Search for the cell housing the specified text and yield its [X, Y] center coordinate. 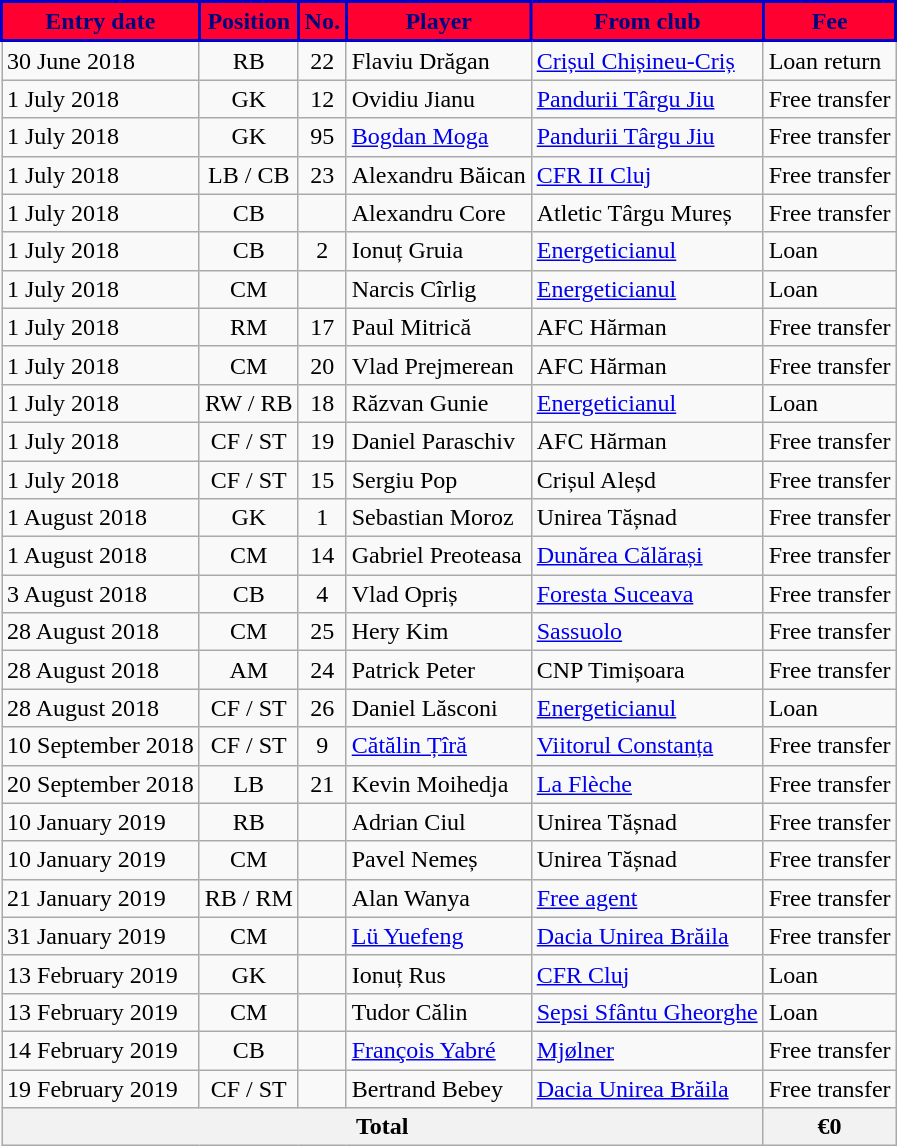
François Yabré [438, 1050]
20 September 2018 [101, 784]
31 January 2019 [101, 936]
Pavel Nemeș [438, 860]
2 [322, 251]
Sebastian Moroz [438, 518]
RM [248, 327]
Crișul Aleșd [647, 479]
RB / RM [248, 898]
Ionuț Rus [438, 974]
Position [248, 22]
Paul Mitrică [438, 327]
4 [322, 594]
Loan return [830, 60]
Daniel Lăsconi [438, 708]
Fee [830, 22]
Răzvan Gunie [438, 403]
21 [322, 784]
Foresta Suceava [647, 594]
9 [322, 746]
Cătălin Țîră [438, 746]
Sergiu Pop [438, 479]
Viitorul Constanța [647, 746]
RW / RB [248, 403]
Sassuolo [647, 632]
Dunărea Călărași [647, 556]
21 January 2019 [101, 898]
23 [322, 175]
Tudor Călin [438, 1012]
Patrick Peter [438, 670]
From club [647, 22]
Entry date [101, 22]
17 [322, 327]
Player [438, 22]
30 June 2018 [101, 60]
Hery Kim [438, 632]
19 [322, 441]
Vlad Prejmerean [438, 365]
Kevin Moihedja [438, 784]
Adrian Ciul [438, 822]
Alexandru Băican [438, 175]
Lü Yuefeng [438, 936]
AM [248, 670]
No. [322, 22]
Ovidiu Jianu [438, 99]
€0 [830, 1127]
CFR II Cluj [647, 175]
Free agent [647, 898]
24 [322, 670]
19 February 2019 [101, 1089]
15 [322, 479]
95 [322, 137]
Flaviu Drăgan [438, 60]
Sepsi Sfântu Gheorghe [647, 1012]
Vlad Opriș [438, 594]
Crișul Chișineu-Criș [647, 60]
18 [322, 403]
20 [322, 365]
Bogdan Moga [438, 137]
25 [322, 632]
22 [322, 60]
Daniel Paraschiv [438, 441]
Ionuț Gruia [438, 251]
26 [322, 708]
La Flèche [647, 784]
3 August 2018 [101, 594]
14 [322, 556]
Bertrand Bebey [438, 1089]
Mjølner [647, 1050]
Atletic Târgu Mureș [647, 213]
Total [383, 1127]
LB / CB [248, 175]
1 [322, 518]
CFR Cluj [647, 974]
Narcis Cîrlig [438, 289]
10 September 2018 [101, 746]
CNP Timișoara [647, 670]
Alan Wanya [438, 898]
Gabriel Preoteasa [438, 556]
12 [322, 99]
LB [248, 784]
Alexandru Core [438, 213]
14 February 2019 [101, 1050]
